Locate the cell with the specified text and output its (X, Y) center coordinate. 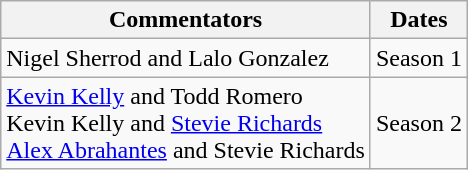
Nigel Sherrod and Lalo Gonzalez (186, 58)
Season 2 (418, 123)
Dates (418, 20)
Commentators (186, 20)
Kevin Kelly and Todd RomeroKevin Kelly and Stevie RichardsAlex Abrahantes and Stevie Richards (186, 123)
Season 1 (418, 58)
